Scan for the cell matching the given text and deliver its (x, y) coordinate at center. 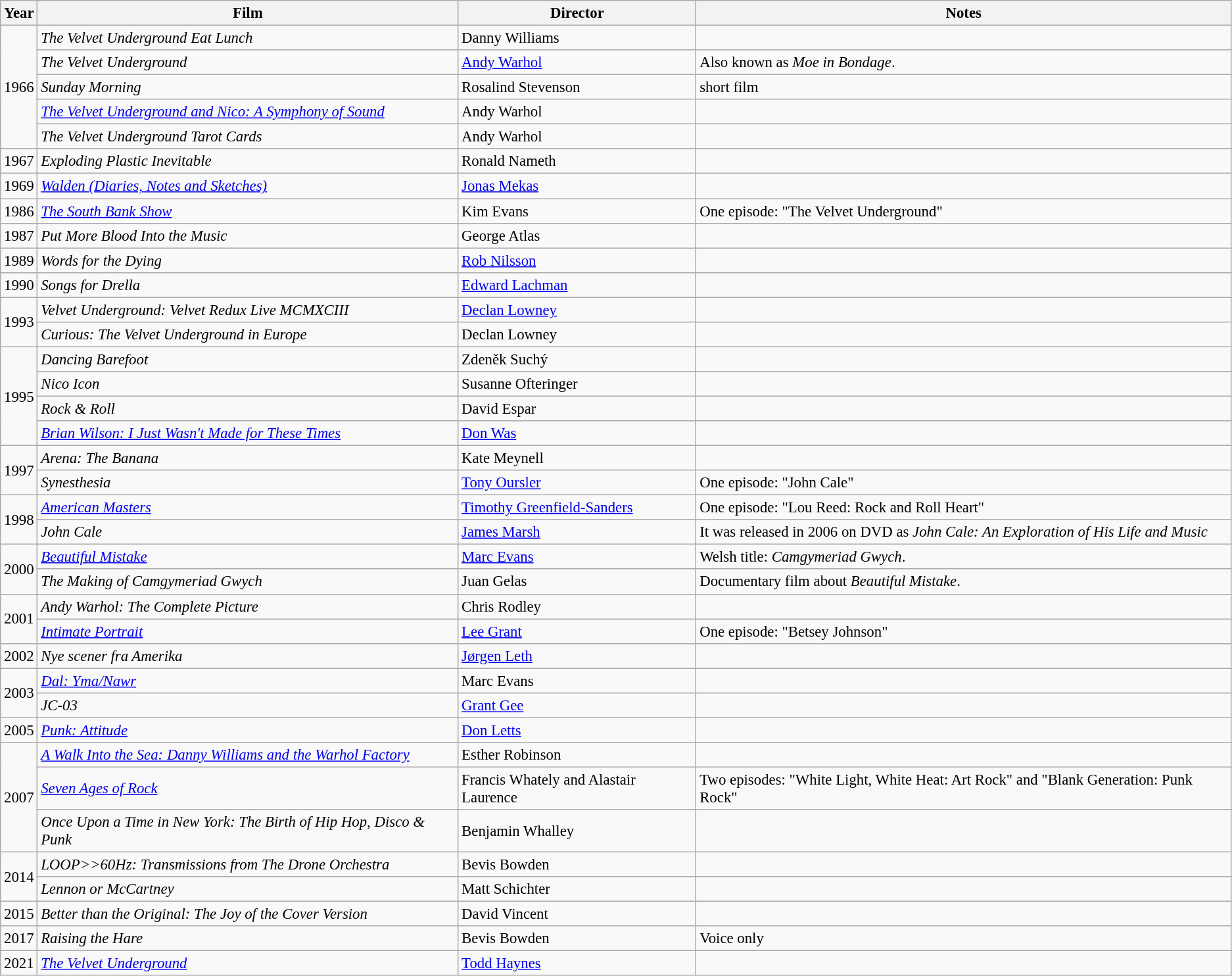
1966 (19, 87)
Better than the Original: The Joy of the Cover Version (248, 914)
short film (964, 87)
Director (577, 13)
Kate Meynell (577, 458)
Todd Haynes (577, 964)
2002 (19, 656)
Don Letts (577, 730)
Timothy Greenfield-Sanders (577, 508)
Punk: Attitude (248, 730)
Also known as Moe in Bondage. (964, 62)
2021 (19, 964)
The South Bank Show (248, 211)
Matt Schichter (577, 889)
Chris Rodley (577, 606)
Tony Oursler (577, 483)
Dancing Barefoot (248, 359)
Kim Evans (577, 211)
Rob Nilsson (577, 260)
1986 (19, 211)
Documentary film about Beautiful Mistake. (964, 582)
Esther Robinson (577, 755)
1969 (19, 186)
James Marsh (577, 532)
Notes (964, 13)
Seven Ages of Rock (248, 788)
One episode: "Betsey Johnson" (964, 631)
One episode: "The Velvet Underground" (964, 211)
2014 (19, 877)
2001 (19, 618)
LOOP>>60Hz: Transmissions from The Drone Orchestra (248, 865)
Grant Gee (577, 706)
The Making of Camgymeriad Gwych (248, 582)
Francis Whately and Alastair Laurence (577, 788)
Sunday Morning (248, 87)
One episode: "John Cale" (964, 483)
Brian Wilson: I Just Wasn't Made for These Times (248, 433)
2005 (19, 730)
Synesthesia (248, 483)
Dal: Yma/Nawr (248, 681)
David Vincent (577, 914)
Raising the Hare (248, 939)
George Atlas (577, 235)
Songs for Drella (248, 285)
JC-03 (248, 706)
Rosalind Stevenson (577, 87)
Year (19, 13)
Nye scener fra Amerika (248, 656)
Danny Williams (577, 38)
Film (248, 13)
Jørgen Leth (577, 656)
Juan Gelas (577, 582)
Velvet Underground: Velvet Redux Live MCMXCIII (248, 310)
The Velvet Underground Eat Lunch (248, 38)
1997 (19, 471)
Jonas Mekas (577, 186)
Benjamin Whalley (577, 831)
Rock & Roll (248, 408)
2017 (19, 939)
Curious: The Velvet Underground in Europe (248, 335)
Two episodes: "White Light, White Heat: Art Rock" and "Blank Generation: Punk Rock" (964, 788)
The Velvet Underground Tarot Cards (248, 137)
1995 (19, 396)
One episode: "Lou Reed: Rock and Roll Heart" (964, 508)
Lee Grant (577, 631)
American Masters (248, 508)
1990 (19, 285)
1967 (19, 161)
Once Upon a Time in New York: The Birth of Hip Hop, Disco & Punk (248, 831)
Arena: The Banana (248, 458)
Edward Lachman (577, 285)
The Velvet Underground and Nico: A Symphony of Sound (248, 112)
Andy Warhol: The Complete Picture (248, 606)
Welsh title: Camgymeriad Gwych. (964, 557)
Voice only (964, 939)
Exploding Plastic Inevitable (248, 161)
David Espar (577, 408)
It was released in 2006 on DVD as John Cale: An Exploration of His Life and Music (964, 532)
John Cale (248, 532)
1993 (19, 322)
Lennon or McCartney (248, 889)
Put More Blood Into the Music (248, 235)
Words for the Dying (248, 260)
Nico Icon (248, 384)
1989 (19, 260)
Walden (Diaries, Notes and Sketches) (248, 186)
Zdeněk Suchý (577, 359)
Susanne Ofteringer (577, 384)
Ronald Nameth (577, 161)
1998 (19, 520)
1987 (19, 235)
2000 (19, 570)
A Walk Into the Sea: Danny Williams and the Warhol Factory (248, 755)
2015 (19, 914)
Don Was (577, 433)
2007 (19, 797)
Beautiful Mistake (248, 557)
2003 (19, 693)
Intimate Portrait (248, 631)
